Scan for the cell matching the given text and deliver its [X, Y] coordinate at center. 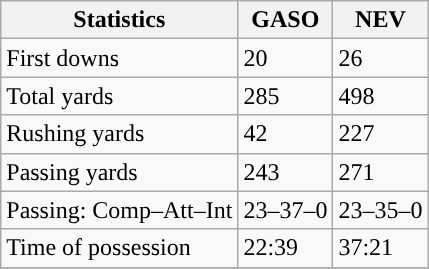
42 [286, 134]
227 [380, 134]
NEV [380, 20]
22:39 [286, 248]
Passing yards [120, 172]
Statistics [120, 20]
Passing: Comp–Att–Int [120, 210]
Time of possession [120, 248]
243 [286, 172]
26 [380, 58]
271 [380, 172]
Rushing yards [120, 134]
20 [286, 58]
23–35–0 [380, 210]
498 [380, 96]
23–37–0 [286, 210]
285 [286, 96]
GASO [286, 20]
37:21 [380, 248]
First downs [120, 58]
Total yards [120, 96]
